Provide the [x, y] coordinate of the cell's center where the given text is located.  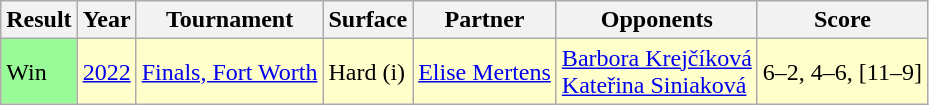
2022 [106, 72]
Finals, Fort Worth [230, 72]
Score [842, 20]
Year [106, 20]
Hard (i) [368, 72]
Win [39, 72]
Partner [485, 20]
Barbora Krejčíková Kateřina Siniaková [656, 72]
Tournament [230, 20]
Elise Mertens [485, 72]
Surface [368, 20]
Result [39, 20]
Opponents [656, 20]
6–2, 4–6, [11–9] [842, 72]
